From the cell containing the given text, extract its center point as [X, Y] coordinate. 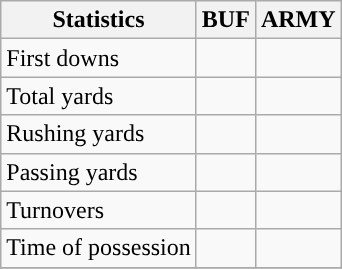
ARMY [298, 20]
Passing yards [99, 172]
Turnovers [99, 210]
First downs [99, 58]
BUF [226, 20]
Time of possession [99, 248]
Statistics [99, 20]
Rushing yards [99, 134]
Total yards [99, 96]
